Extract the [x, y] coordinate from the center of the cell holding the provided text.  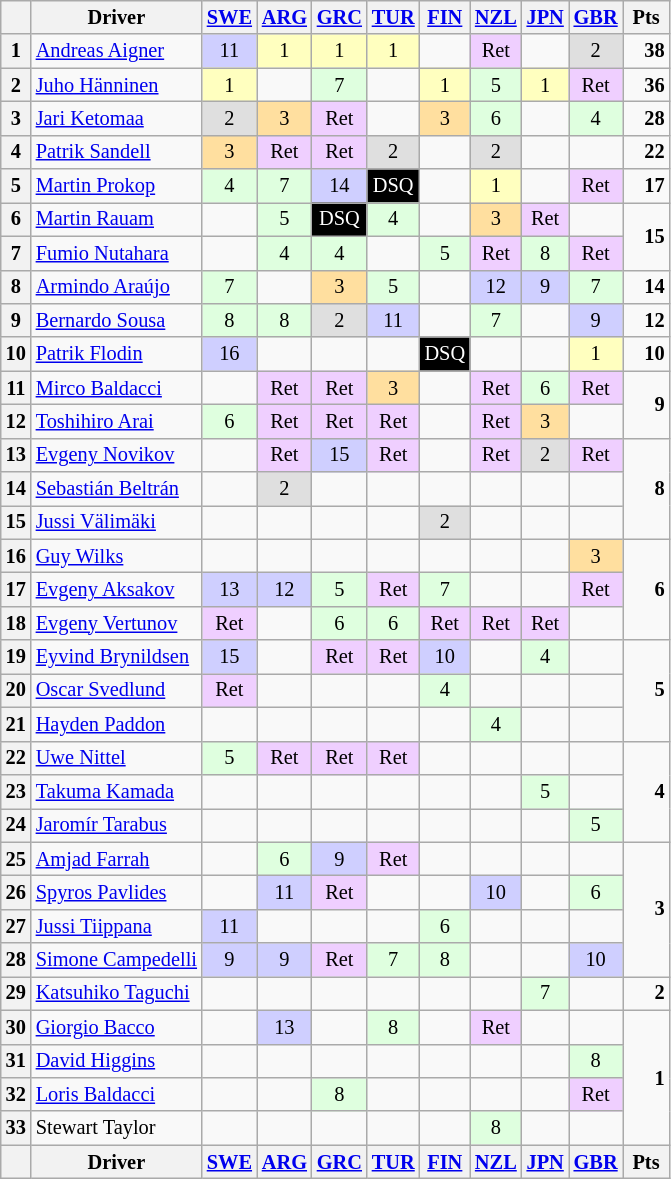
Uwe Nittel [116, 758]
36 [646, 85]
Juho Hänninen [116, 85]
Evgeny Novikov [116, 455]
Giorgio Bacco [116, 1027]
Loris Baldacci [116, 1094]
24 [16, 825]
29 [16, 993]
Martin Rauam [116, 219]
Jussi Tiippana [116, 926]
26 [16, 892]
21 [16, 724]
18 [16, 623]
Amjad Farrah [116, 859]
32 [16, 1094]
Jussi Välimäki [116, 522]
Bernardo Sousa [116, 320]
David Higgins [116, 1061]
31 [16, 1061]
Mirco Baldacci [116, 388]
Guy Wilks [116, 556]
Patrik Flodin [116, 354]
Hayden Paddon [116, 724]
Fumio Nutahara [116, 253]
23 [16, 791]
Stewart Taylor [116, 1128]
Oscar Svedlund [116, 690]
33 [16, 1128]
Armindo Araújo [116, 287]
Jaromír Tarabus [116, 825]
Evgeny Vertunov [116, 623]
Takuma Kamada [116, 791]
25 [16, 859]
Simone Campedelli [116, 960]
19 [16, 657]
Eyvind Brynildsen [116, 657]
Katsuhiko Taguchi [116, 993]
Sebastián Beltrán [116, 489]
Evgeny Aksakov [116, 589]
27 [16, 926]
Patrik Sandell [116, 152]
30 [16, 1027]
Toshihiro Arai [116, 421]
Andreas Aigner [116, 51]
38 [646, 51]
Jari Ketomaa [116, 118]
20 [16, 690]
Spyros Pavlides [116, 892]
Martin Prokop [116, 186]
